From the cell containing the given text, extract its center point as [X, Y] coordinate. 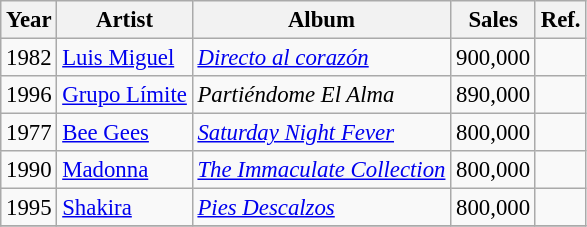
Luis Miguel [124, 58]
Album [322, 20]
1982 [29, 58]
Year [29, 20]
The Immaculate Collection [322, 170]
1977 [29, 133]
Ref. [560, 20]
Shakira [124, 208]
Grupo Límite [124, 95]
Artist [124, 20]
Sales [494, 20]
Partiéndome El Alma [322, 95]
890,000 [494, 95]
Directo al corazón [322, 58]
1995 [29, 208]
Bee Gees [124, 133]
900,000 [494, 58]
1990 [29, 170]
Madonna [124, 170]
Pies Descalzos [322, 208]
Saturday Night Fever [322, 133]
1996 [29, 95]
